Locate the cell with the specified text and output its [x, y] center coordinate. 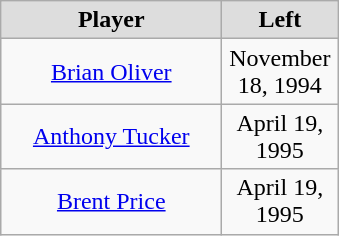
Brian Oliver [112, 72]
Anthony Tucker [112, 136]
Brent Price [112, 202]
November 18, 1994 [280, 72]
Left [280, 20]
Player [112, 20]
